From the cell containing the given text, extract its center point as (x, y) coordinate. 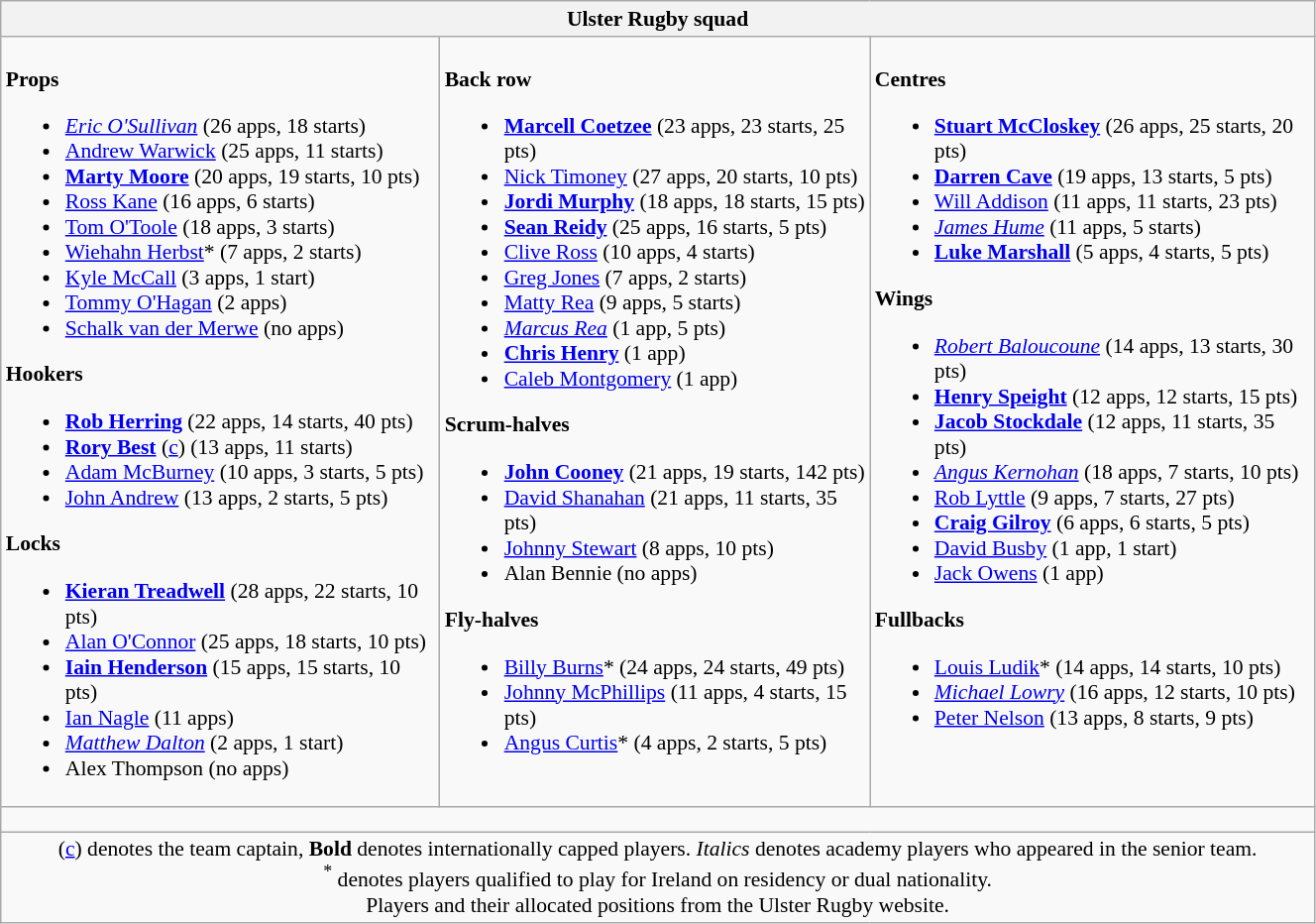
Ulster Rugby squad (658, 19)
